Return the (X, Y) coordinate for the center point of the cell that contains the specified text.  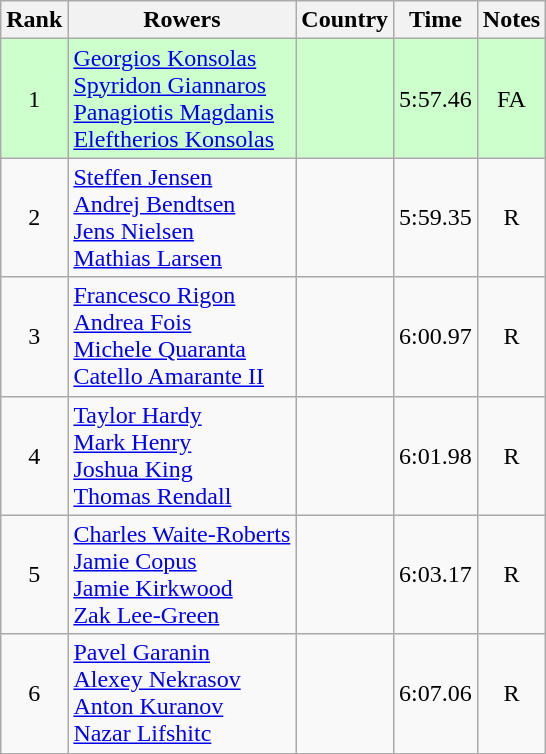
6:01.98 (436, 456)
Time (436, 20)
4 (34, 456)
5:59.35 (436, 218)
Steffen JensenAndrej BendtsenJens NielsenMathias Larsen (182, 218)
6:00.97 (436, 336)
Georgios KonsolasSpyridon GiannarosPanagiotis MagdanisEleftherios Konsolas (182, 98)
Rank (34, 20)
Charles Waite-RobertsJamie CopusJamie KirkwoodZak Lee-Green (182, 574)
5:57.46 (436, 98)
3 (34, 336)
Taylor HardyMark HenryJoshua KingThomas Rendall (182, 456)
Rowers (182, 20)
FA (511, 98)
Country (345, 20)
6 (34, 694)
2 (34, 218)
5 (34, 574)
Pavel GaraninAlexey NekrasovAnton KuranovNazar Lifshitc (182, 694)
6:07.06 (436, 694)
1 (34, 98)
6:03.17 (436, 574)
Francesco RigonAndrea FoisMichele QuarantaCatello Amarante II (182, 336)
Notes (511, 20)
